From the cell containing the given text, extract its center point as [X, Y] coordinate. 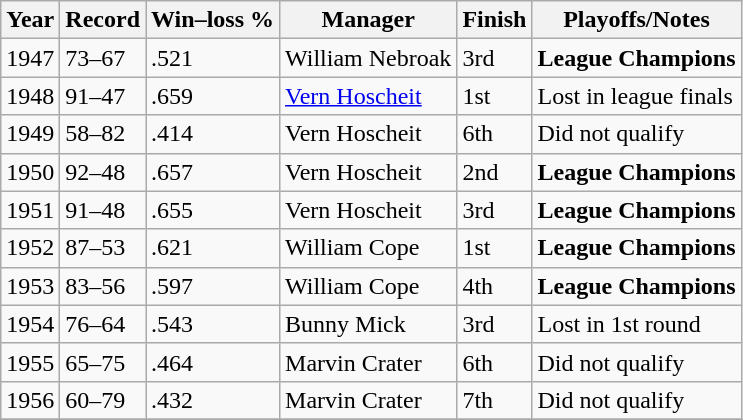
.543 [213, 324]
Year [30, 20]
1950 [30, 172]
.659 [213, 96]
1952 [30, 248]
.464 [213, 362]
4th [494, 286]
1947 [30, 58]
.597 [213, 286]
Bunny Mick [368, 324]
60–79 [103, 400]
92–48 [103, 172]
1955 [30, 362]
.414 [213, 134]
William Nebroak [368, 58]
2nd [494, 172]
.432 [213, 400]
76–64 [103, 324]
Playoffs/Notes [636, 20]
91–47 [103, 96]
Record [103, 20]
.657 [213, 172]
1948 [30, 96]
Win–loss % [213, 20]
Manager [368, 20]
65–75 [103, 362]
.521 [213, 58]
87–53 [103, 248]
Lost in 1st round [636, 324]
Lost in league finals [636, 96]
Finish [494, 20]
1949 [30, 134]
1951 [30, 210]
.655 [213, 210]
.621 [213, 248]
83–56 [103, 286]
73–67 [103, 58]
1953 [30, 286]
58–82 [103, 134]
91–48 [103, 210]
1956 [30, 400]
1954 [30, 324]
7th [494, 400]
